For the text-containing cell, return its midpoint in (x, y) coordinate format. 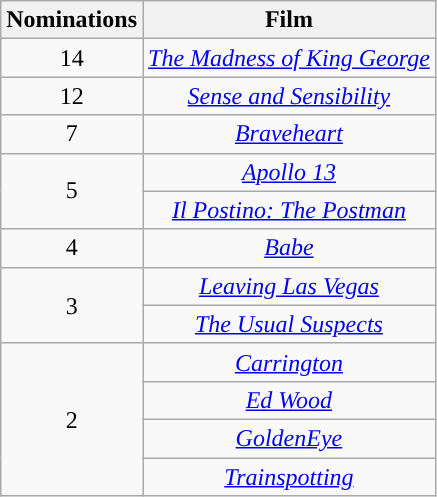
Babe (288, 248)
Ed Wood (288, 400)
12 (72, 96)
Nominations (72, 20)
The Usual Suspects (288, 324)
3 (72, 305)
7 (72, 134)
Sense and Sensibility (288, 96)
5 (72, 191)
2 (72, 419)
Carrington (288, 362)
Il Postino: The Postman (288, 210)
GoldenEye (288, 438)
Trainspotting (288, 477)
4 (72, 248)
Film (288, 20)
The Madness of King George (288, 58)
Leaving Las Vegas (288, 286)
14 (72, 58)
Braveheart (288, 134)
Apollo 13 (288, 172)
